For the text-containing cell, return its midpoint in [x, y] coordinate format. 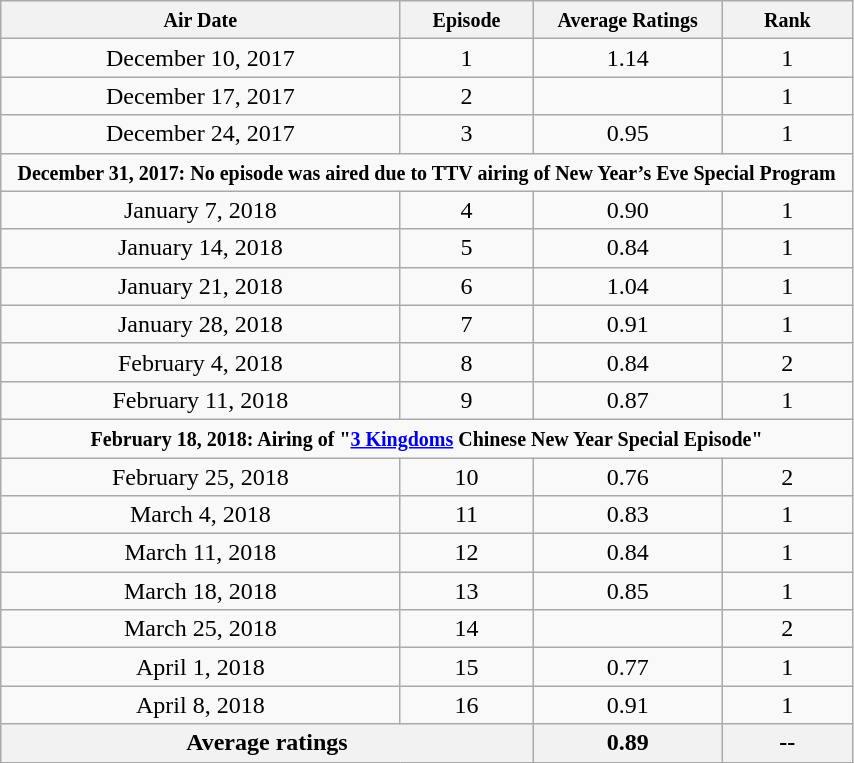
1.14 [628, 58]
December 10, 2017 [200, 58]
1.04 [628, 286]
15 [466, 667]
0.89 [628, 743]
January 21, 2018 [200, 286]
Average ratings [267, 743]
10 [466, 477]
13 [466, 591]
March 25, 2018 [200, 629]
16 [466, 705]
14 [466, 629]
0.77 [628, 667]
March 11, 2018 [200, 553]
February 4, 2018 [200, 362]
8 [466, 362]
February 11, 2018 [200, 400]
Average Ratings [628, 20]
Episode [466, 20]
December 17, 2017 [200, 96]
0.95 [628, 134]
April 1, 2018 [200, 667]
February 18, 2018: Airing of "3 Kingdoms Chinese New Year Special Episode" [427, 438]
3 [466, 134]
11 [466, 515]
7 [466, 324]
December 31, 2017: No episode was aired due to TTV airing of New Year’s Eve Special Program [427, 172]
0.76 [628, 477]
January 7, 2018 [200, 210]
-- [787, 743]
Rank [787, 20]
0.87 [628, 400]
4 [466, 210]
0.83 [628, 515]
December 24, 2017 [200, 134]
12 [466, 553]
6 [466, 286]
5 [466, 248]
Air Date [200, 20]
January 28, 2018 [200, 324]
0.85 [628, 591]
February 25, 2018 [200, 477]
9 [466, 400]
March 18, 2018 [200, 591]
March 4, 2018 [200, 515]
April 8, 2018 [200, 705]
January 14, 2018 [200, 248]
0.90 [628, 210]
